Pinpoint the cell where the given text exists, returning its [x, y] midpoint coordinate. 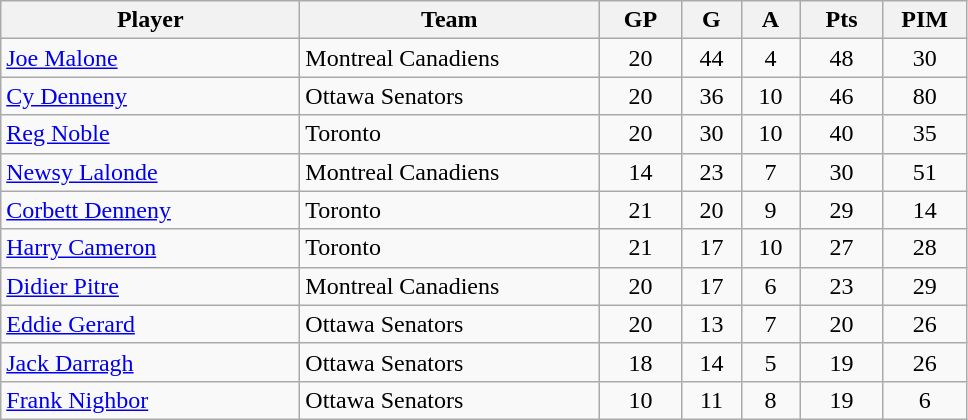
4 [770, 58]
Harry Cameron [150, 248]
27 [842, 248]
Team [450, 20]
PIM [924, 20]
Newsy Lalonde [150, 172]
9 [770, 210]
11 [712, 400]
44 [712, 58]
Jack Darragh [150, 362]
28 [924, 248]
GP [640, 20]
Cy Denneny [150, 96]
Didier Pitre [150, 286]
40 [842, 134]
80 [924, 96]
18 [640, 362]
Pts [842, 20]
Reg Noble [150, 134]
36 [712, 96]
Joe Malone [150, 58]
13 [712, 324]
A [770, 20]
8 [770, 400]
48 [842, 58]
Player [150, 20]
Eddie Gerard [150, 324]
Frank Nighbor [150, 400]
Corbett Denneny [150, 210]
5 [770, 362]
51 [924, 172]
35 [924, 134]
G [712, 20]
46 [842, 96]
